For the text-containing cell, return its midpoint in [X, Y] coordinate format. 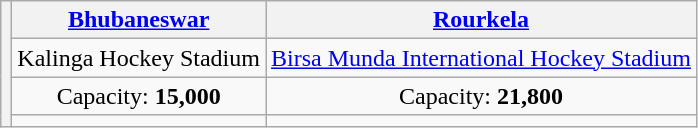
Capacity: 15,000 [139, 96]
Capacity: 21,800 [482, 96]
Birsa Munda International Hockey Stadium [482, 58]
Rourkela [482, 20]
Bhubaneswar [139, 20]
Kalinga Hockey Stadium [139, 58]
